Return the [X, Y] coordinate for the center point of the cell that contains the specified text.  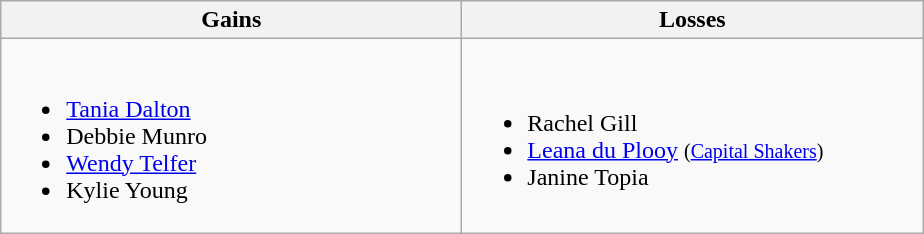
Losses [692, 20]
Gains [232, 20]
Tania DaltonDebbie MunroWendy TelferKylie Young [232, 136]
Rachel GillLeana du Plooy (Capital Shakers)Janine Topia [692, 136]
